Identify which cell holds the provided text, then report its [X, Y] central coordinate. 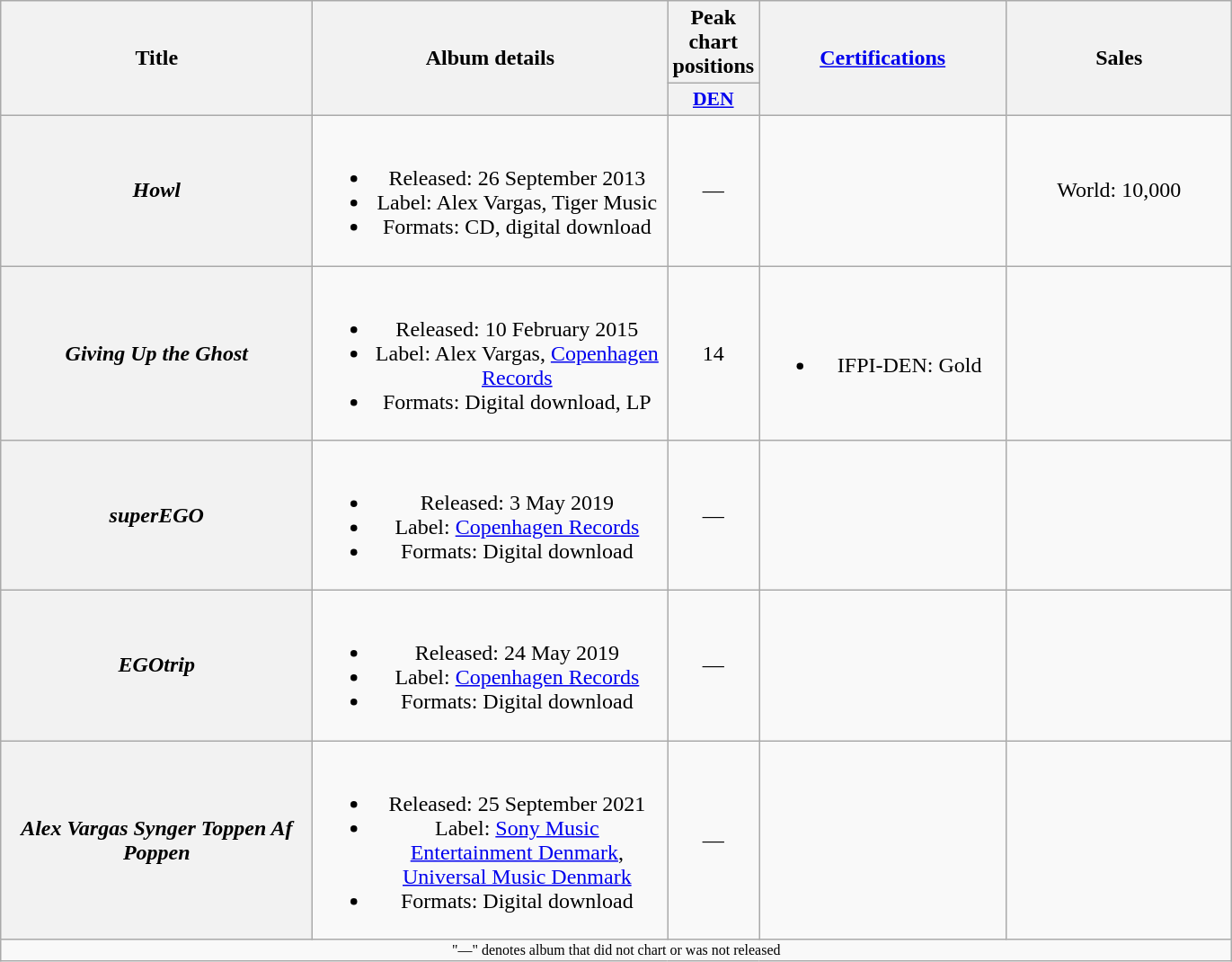
Sales [1120, 58]
Released: 26 September 2013Label: Alex Vargas, Tiger MusicFormats: CD, digital download [491, 191]
Released: 10 February 2015Label: Alex Vargas, Copenhagen RecordsFormats: Digital download, LP [491, 353]
Released: 25 September 2021Label: Sony Music Entertainment Denmark, Universal Music DenmarkFormats: Digital download [491, 840]
World: 10,000 [1120, 191]
Giving Up the Ghost [156, 353]
Released: 24 May 2019Label: Copenhagen RecordsFormats: Digital download [491, 665]
Certifications [882, 58]
EGOtrip [156, 665]
DEN [713, 100]
14 [713, 353]
Title [156, 58]
superEGO [156, 516]
IFPI-DEN: Gold [882, 353]
Peak chart positions [713, 42]
Howl [156, 191]
Album details [491, 58]
"—" denotes album that did not chart or was not released [616, 950]
Released: 3 May 2019Label: Copenhagen RecordsFormats: Digital download [491, 516]
Alex Vargas Synger Toppen Af Poppen [156, 840]
